Return (X, Y) of the center of cell containing provided text 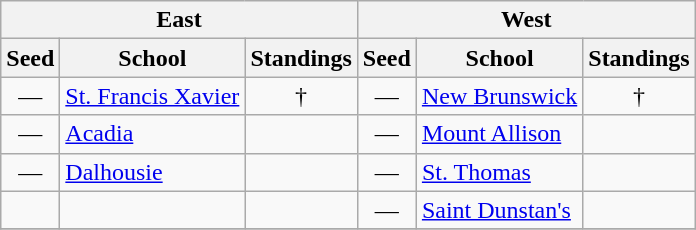
Acadia (152, 134)
East (180, 20)
Saint Dunstan's (499, 210)
Mount Allison (499, 134)
New Brunswick (499, 96)
West (526, 20)
Dalhousie (152, 172)
St. Thomas (499, 172)
St. Francis Xavier (152, 96)
